Capture the cell that displays the provided text and extract its [x, y] central coordinate. 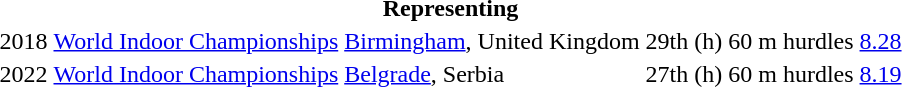
60 m hurdles [791, 41]
Birmingham, United Kingdom [492, 41]
29th (h) [684, 41]
World Indoor Championships [196, 41]
